Determine the (X, Y) coordinate at the center of the cell enclosing the given text.  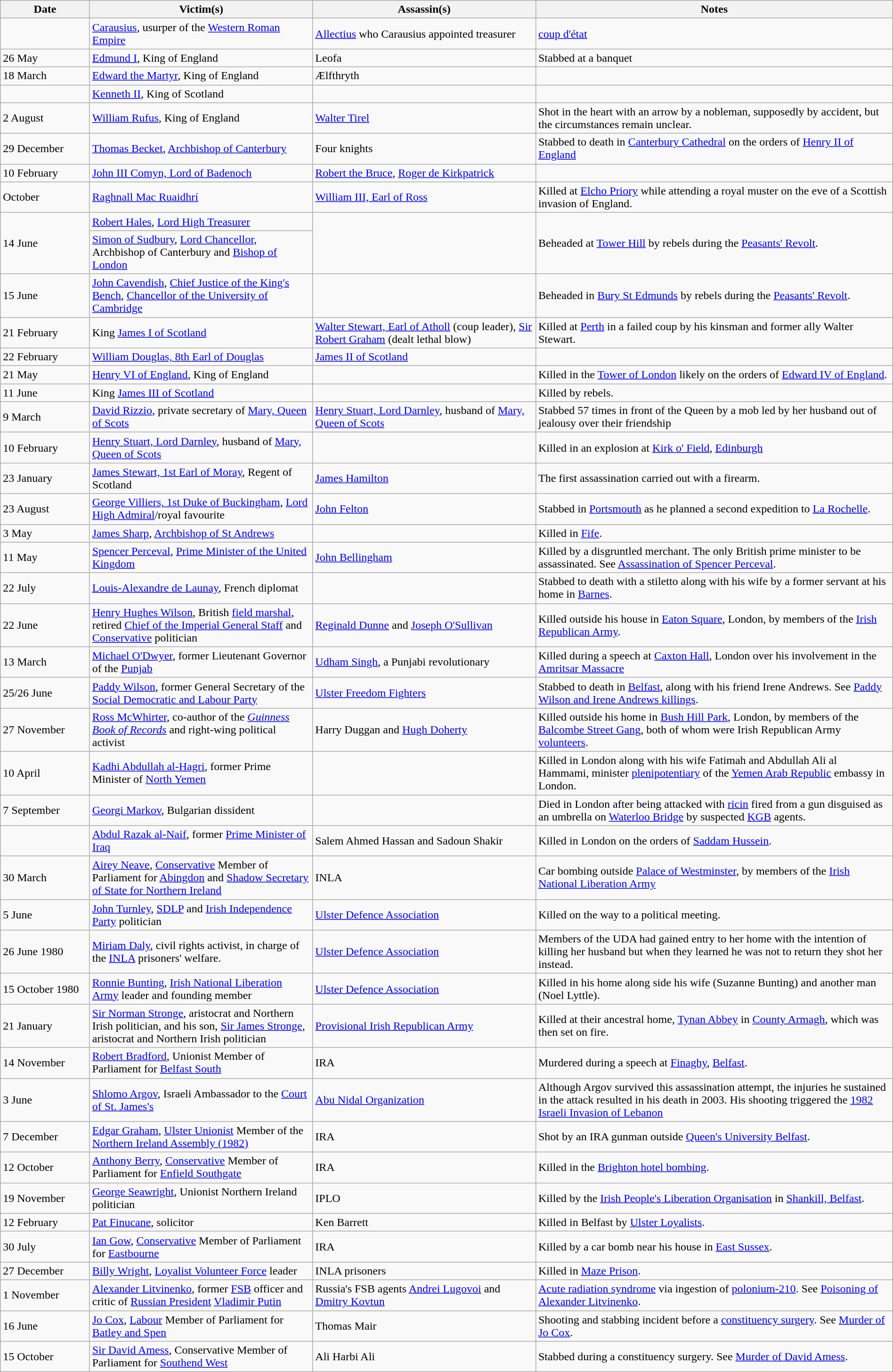
Ken Barrett (424, 1222)
October (45, 197)
23 August (45, 509)
Victim(s) (201, 9)
Killed on the way to a political meeting. (714, 915)
Date (45, 9)
Salem Ahmed Hassan and Sadoun Shakir (424, 841)
Abu Nidal Organization (424, 1100)
Sir Norman Stronge, aristocrat and Northern Irish politician, and his son, Sir James Stronge, aristocrat and Northern Irish politician (201, 1026)
Killed in Maze Prison. (714, 1271)
Walter Stewart, Earl of Atholl (coup leader), Sir Robert Graham (dealt lethal blow) (424, 333)
Thomas Mair (424, 1325)
Killed in the Brighton hotel bombing. (714, 1167)
John Turnley, SDLP and Irish Independence Party politician (201, 915)
Russia's FSB agents Andrei Lugovoi and Dmitry Kovtun (424, 1295)
Killed by rebels. (714, 393)
Murdered during a speech at Finaghy, Belfast. (714, 1063)
James Stewart, 1st Earl of Moray, Regent of Scotland (201, 479)
21 January (45, 1026)
Killed by a disgruntled merchant. The only British prime minister to be assassinated. See Assassination of Spencer Perceval. (714, 558)
Beheaded at Tower Hill by rebels during the Peasants' Revolt. (714, 243)
Carausius, usurper of the Western Roman Empire (201, 34)
Allectius who Carausius appointed treasurer (424, 34)
John Cavendish, Chief Justice of the King's Bench, Chancellor of the University of Cambridge (201, 295)
Killed in Fife. (714, 533)
Killed at their ancestral home, Tynan Abbey in County Armagh, which was then set on fire. (714, 1026)
16 June (45, 1325)
Killed in the Tower of London likely on the orders of Edward IV of England. (714, 375)
26 May (45, 58)
Shot by an IRA gunman outside Queen's University Belfast. (714, 1137)
Reginald Dunne and Joseph O'Sullivan (424, 625)
Kadhi Abdullah al-Hagri, former Prime Minister of North Yemen (201, 773)
Paddy Wilson, former General Secretary of the Social Democratic and Labour Party (201, 692)
10 April (45, 773)
30 March (45, 878)
Ian Gow, Conservative Member of Parliament for Eastbourne (201, 1246)
Raghnall Mac Ruaidhrí (201, 197)
Airey Neave, Conservative Member of Parliament for Abingdon and Shadow Secretary of State for Northern Ireland (201, 878)
Killed during a speech at Caxton Hall, London over his involvement in the Amritsar Massacre (714, 662)
Sir David Amess, Conservative Member of Parliament for Southend West (201, 1356)
Killed outside his home in Bush Hill Park, London, by members of the Balcombe Street Gang, both of whom were Irish Republican Army volunteers. (714, 730)
King James I of Scotland (201, 333)
Henry Hughes Wilson, British field marshal, retired Chief of the Imperial General Staff and Conservative politician (201, 625)
13 March (45, 662)
27 November (45, 730)
Udham Singh, a Punjabi revolutionary (424, 662)
Ælfthryth (424, 76)
19 November (45, 1198)
Jo Cox, Labour Member of Parliament for Batley and Spen (201, 1325)
26 June 1980 (45, 952)
Robert Bradford, Unionist Member of Parliament for Belfast South (201, 1063)
Killed by the Irish People's Liberation Organisation in Shankill, Belfast. (714, 1198)
Acute radiation syndrome via ingestion of polonium-210. See Poisoning of Alexander Litvinenko. (714, 1295)
Stabbed in Portsmouth as he planned a second expedition to La Rochelle. (714, 509)
Notes (714, 9)
1 November (45, 1295)
Beheaded in Bury St Edmunds by rebels during the Peasants' Revolt. (714, 295)
Stabbed to death in Canterbury Cathedral on the orders of Henry II of England (714, 149)
Killed at Perth in a failed coup by his kinsman and former ally Walter Stewart. (714, 333)
Killed in London on the orders of Saddam Hussein. (714, 841)
Killed by a car bomb near his house in East Sussex. (714, 1246)
22 February (45, 357)
Stabbed at a banquet (714, 58)
Killed at Elcho Priory while attending a royal muster on the eve of a Scottish invasion of England. (714, 197)
Robert the Bruce, Roger de Kirkpatrick (424, 173)
John Bellingham (424, 558)
14 June (45, 243)
Assassin(s) (424, 9)
James Sharp, Archbishop of St Andrews (201, 533)
Michael O'Dwyer, former Lieutenant Governor of the Punjab (201, 662)
Abdul Razak al-Naif, former Prime Minister of Iraq (201, 841)
5 June (45, 915)
James II of Scotland (424, 357)
12 October (45, 1167)
23 January (45, 479)
Kenneth II, King of Scotland (201, 94)
Anthony Berry, Conservative Member of Parliament for Enfield Southgate (201, 1167)
2 August (45, 118)
Killed in an explosion at Kirk o' Field, Edinburgh (714, 447)
15 June (45, 295)
Henry VI of England, King of England (201, 375)
IPLO (424, 1198)
21 May (45, 375)
Edgar Graham, Ulster Unionist Member of the Northern Ireland Assembly (1982) (201, 1137)
Edward the Martyr, King of England (201, 76)
7 December (45, 1137)
15 October 1980 (45, 989)
Ross McWhirter, co-author of the Guinness Book of Records and right-wing political activist (201, 730)
Stabbed to death in Belfast, along with his friend Irene Andrews. See Paddy Wilson and Irene Andrews killings. (714, 692)
Georgi Markov, Bulgarian dissident (201, 810)
Four knights (424, 149)
Harry Duggan and Hugh Doherty (424, 730)
22 July (45, 588)
Stabbed 57 times in front of the Queen by a mob led by her husband out of jealousy over their friendship (714, 417)
12 February (45, 1222)
Miriam Daly, civil rights activist, in charge of the INLA prisoners' welfare. (201, 952)
George Seawright, Unionist Northern Ireland politician (201, 1198)
30 July (45, 1246)
INLA (424, 878)
The first assassination carried out with a firearm. (714, 479)
3 June (45, 1100)
William Douglas, 8th Earl of Douglas (201, 357)
Walter Tirel (424, 118)
25/26 June (45, 692)
Thomas Becket, Archbishop of Canterbury (201, 149)
INLA prisoners (424, 1271)
Alexander Litvinenko, former FSB officer and critic of Russian President Vladimir Putin (201, 1295)
Killed outside his house in Eaton Square, London, by members of the Irish Republican Army. (714, 625)
Robert Hales, Lord High Treasurer (201, 221)
coup d'état (714, 34)
William Rufus, King of England (201, 118)
9 March (45, 417)
Stabbed during a constituency surgery. See Murder of David Amess. (714, 1356)
King James III of Scotland (201, 393)
James Hamilton (424, 479)
Killed in London along with his wife Fatimah and Abdullah Ali al Hammami, minister plenipotentiary of the Yemen Arab Republic embassy in London. (714, 773)
John Felton (424, 509)
David Rizzio, private secretary of Mary, Queen of Scots (201, 417)
Shooting and stabbing incident before a constituency surgery. See Murder of Jo Cox. (714, 1325)
Ali Harbi Ali (424, 1356)
Ulster Freedom Fighters (424, 692)
Shlomo Argov, Israeli Ambassador to the Court of St. James's (201, 1100)
Spencer Perceval, Prime Minister of the United Kingdom (201, 558)
Billy Wright, Loyalist Volunteer Force leader (201, 1271)
Provisional Irish Republican Army (424, 1026)
John III Comyn, Lord of Badenoch (201, 173)
Leofa (424, 58)
22 June (45, 625)
7 September (45, 810)
Died in London after being attacked with ricin fired from a gun disguised as an umbrella on Waterloo Bridge by suspected KGB agents. (714, 810)
Edmund I, King of England (201, 58)
William III, Earl of Ross (424, 197)
Car bombing outside Palace of Westminster, by members of the Irish National Liberation Army (714, 878)
11 June (45, 393)
Killed in Belfast by Ulster Loyalists. (714, 1222)
Stabbed to death with a stiletto along with his wife by a former servant at his home in Barnes. (714, 588)
29 December (45, 149)
3 May (45, 533)
Pat Finucane, solicitor (201, 1222)
Simon of Sudbury, Lord Chancellor, Archbishop of Canterbury and Bishop of London (201, 252)
15 October (45, 1356)
18 March (45, 76)
Ronnie Bunting, Irish National Liberation Army leader and founding member (201, 989)
21 February (45, 333)
14 November (45, 1063)
Louis-Alexandre de Launay, French diplomat (201, 588)
Shot in the heart with an arrow by a nobleman, supposedly by accident, but the circumstances remain unclear. (714, 118)
11 May (45, 558)
George Villiers, 1st Duke of Buckingham, Lord High Admiral/royal favourite (201, 509)
Killed in his home along side his wife (Suzanne Bunting) and another man (Noel Lyttle). (714, 989)
27 December (45, 1271)
